From the cell containing the given text, extract its center point as (x, y) coordinate. 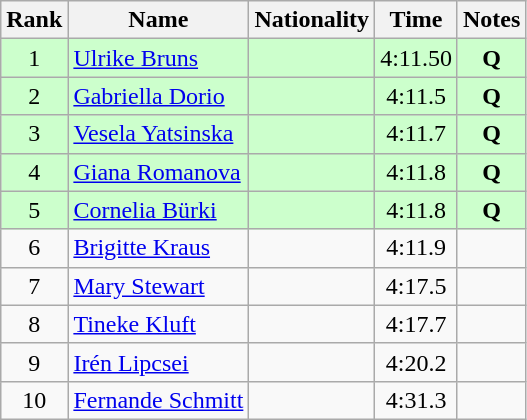
Fernande Schmitt (158, 400)
Name (158, 20)
4:11.7 (416, 134)
Notes (491, 20)
Brigitte Kraus (158, 248)
9 (34, 362)
Irén Lipcsei (158, 362)
Tineke Kluft (158, 324)
7 (34, 286)
Giana Romanova (158, 172)
1 (34, 58)
Nationality (312, 20)
4:11.9 (416, 248)
Gabriella Dorio (158, 96)
4:20.2 (416, 362)
6 (34, 248)
10 (34, 400)
Mary Stewart (158, 286)
4:11.5 (416, 96)
Time (416, 20)
4:17.7 (416, 324)
4:31.3 (416, 400)
2 (34, 96)
5 (34, 210)
Ulrike Bruns (158, 58)
4 (34, 172)
4:11.50 (416, 58)
4:17.5 (416, 286)
Cornelia Bürki (158, 210)
Rank (34, 20)
3 (34, 134)
8 (34, 324)
Vesela Yatsinska (158, 134)
